Output the (x, y) coordinate of the center of the cell containing the given text.  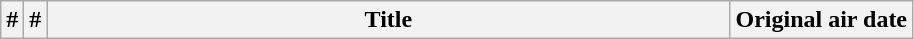
Title (388, 20)
Original air date (822, 20)
